Detect which cell encompasses the target text, then output its [x, y] center coordinate. 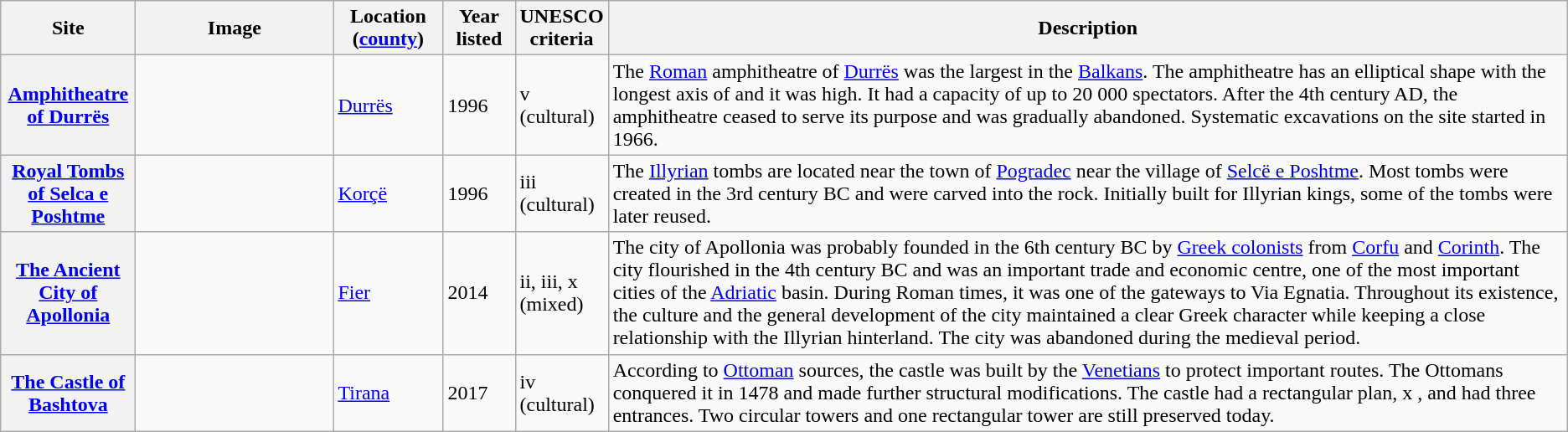
ii, iii, x (mixed) [561, 293]
2014 [479, 293]
iv (cultural) [561, 393]
Durrës [389, 105]
Description [1087, 28]
Image [235, 28]
Location (county) [389, 28]
Korçë [389, 193]
Tirana [389, 393]
UNESCO criteria [561, 28]
iii (cultural) [561, 193]
Amphitheatre of Durrës [69, 105]
The Castle of Bashtova [69, 393]
Year listed [479, 28]
Site [69, 28]
Fier [389, 293]
The Ancient City of Apollonia [69, 293]
Royal Tombs of Selca e Poshtme [69, 193]
2017 [479, 393]
v (cultural) [561, 105]
